Return the [x, y] coordinate for the center point of the cell that contains the specified text.  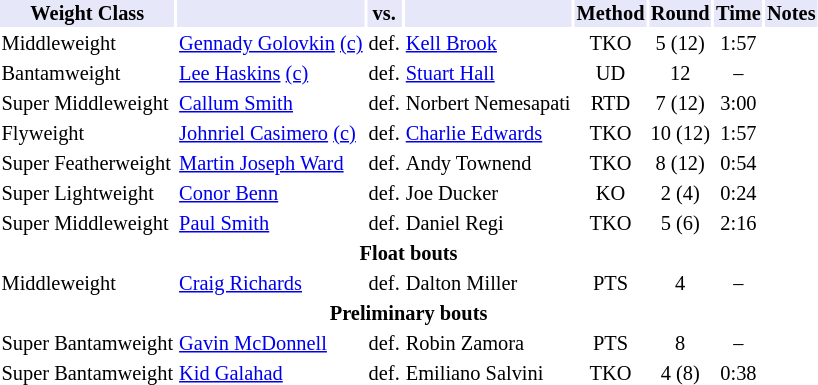
Weight Class [88, 14]
Kell Brook [488, 44]
0:54 [738, 164]
Round [680, 14]
12 [680, 74]
Method [610, 14]
Daniel Regi [488, 224]
Craig Richards [271, 284]
Andy Townend [488, 164]
Martin Joseph Ward [271, 164]
Bantamweight [88, 74]
Paul Smith [271, 224]
Conor Benn [271, 194]
Gennady Golovkin (c) [271, 44]
Callum Smith [271, 104]
UD [610, 74]
vs. [384, 14]
4 [680, 284]
Norbert Nemesapati [488, 104]
Super Featherweight [88, 164]
Flyweight [88, 134]
RTD [610, 104]
Joe Ducker [488, 194]
Dalton Miller [488, 284]
7 (12) [680, 104]
Preliminary bouts [408, 314]
3:00 [738, 104]
10 (12) [680, 134]
2:16 [738, 224]
Notes [791, 14]
Charlie Edwards [488, 134]
0:24 [738, 194]
Time [738, 14]
8 (12) [680, 164]
8 [680, 344]
Lee Haskins (c) [271, 74]
Johnriel Casimero (c) [271, 134]
5 (12) [680, 44]
KO [610, 194]
Super Lightweight [88, 194]
Float bouts [408, 254]
Stuart Hall [488, 74]
5 (6) [680, 224]
Super Bantamweight [88, 344]
Gavin McDonnell [271, 344]
2 (4) [680, 194]
Robin Zamora [488, 344]
